Scan for the cell matching the given text and deliver its (x, y) coordinate at center. 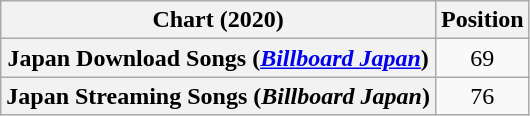
Japan Download Songs (Billboard Japan) (218, 58)
76 (482, 96)
Japan Streaming Songs (Billboard Japan) (218, 96)
Chart (2020) (218, 20)
Position (482, 20)
69 (482, 58)
